Output the (X, Y) coordinate of the center of the cell containing the given text.  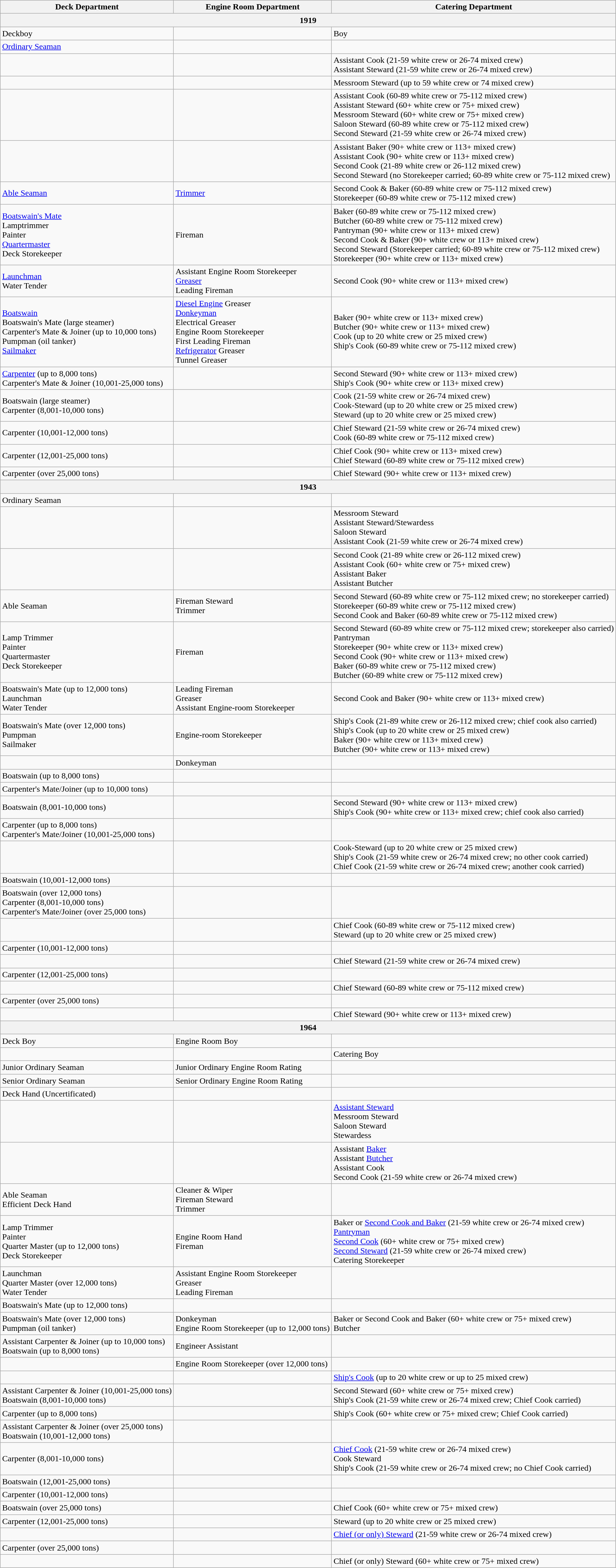
Deck Hand (Uncertificated) (87, 1094)
Boatswain's Mate (over 12,000 tons)Pumpman (oil tanker) (87, 1323)
Boatswain (12,001-25,000 tons) (87, 1481)
Assistant Carpenter & Joiner (over 25,000 tons)Boatswain (10,001-12,000 tons) (87, 1431)
Second Cook & Baker (60-89 white crew or 75-112 mixed crew)Storekeeper (60-89 white crew or 75-112 mixed crew) (474, 193)
Boatswain (10,001-12,000 tons) (87, 880)
Second Steward (60+ white crew or 75+ mixed crew)Ship's Cook (21-59 white crew or 26-74 mixed crew; Chief Cook carried) (474, 1395)
Cook (21-59 white crew or 26-74 mixed crew)Cook-Steward (up to 20 white crew or 25 mixed crew)Steward (up to 20 white crew or 25 mixed crew) (474, 406)
Catering Boy (474, 1054)
LaunchmanQuarter Master (over 12,000 tons)Water Tender (87, 1283)
Assistant Carpenter & Joiner (up to 10,000 tons)Boatswain (up to 8,000 tons) (87, 1346)
Deck Department (87, 7)
Lamp TrimmerPainterQuarter Master (up to 12,000 tons)Deck Storekeeper (87, 1241)
Messroom StewardAssistant Steward/StewardessSaloon StewardAssistant Cook (21-59 white crew or 26-74 mixed crew) (474, 527)
Carpenter (up to 8,000 tons)Carpenter's Mate/Joiner (10,001-25,000 tons) (87, 830)
Senior Ordinary Engine Room Rating (253, 1081)
Donkeyman (253, 762)
Boatswain (large steamer)Carpenter (8,001-10,000 tons) (87, 406)
1964 (308, 1027)
Lamp TrimmerPainterQuartermasterDeck Storekeeper (87, 652)
Chief Steward (21-59 white crew or 26-74 mixed crew)Cook (60-89 white crew or 75-112 mixed crew) (474, 433)
Leading FiremanGreaserAssistant Engine-room Storekeeper (253, 698)
Boatswain (over 12,000 tons)Carpenter (8,001-10,000 tons)Carpenter's Mate/Joiner (over 25,000 tons) (87, 903)
Engine-room Storekeeper (253, 735)
Boatswain's Mate (up to 12,000 tons)LaunchmanWater Tender (87, 698)
BoatswainBoatswain's Mate (large steamer)Carpenter's Mate & Joiner (up to 10,000 tons)Pumpman (oil tanker)Sailmaker (87, 332)
Second Steward (90+ white crew or 113+ mixed crew)Ship's Cook (90+ white crew or 113+ mixed crew; chief cook also carried) (474, 807)
Cleaner & WiperFireman StewardTrimmer (253, 1200)
Boatswain's Mate (over 12,000 tons)PumpmanSailmaker (87, 735)
Carpenter (up to 8,000 tons) (87, 1413)
Boatswain (8,001-10,000 tons) (87, 807)
Second Cook and Baker (90+ white crew or 113+ mixed crew) (474, 698)
Chief Cook (60+ white crew or 75+ mixed crew) (474, 1508)
Messroom Steward (up to 59 white crew or 74 mixed crew) (474, 83)
DonkeymanEngine Room Storekeeper (up to 12,000 tons) (253, 1323)
Steward (up to 20 white crew or 25 mixed crew) (474, 1521)
Deckboy (87, 33)
Carpenter (8,001-10,000 tons) (87, 1458)
Chief Cook (60-89 white crew or 75-112 mixed crew)Steward (up to 20 white crew or 25 mixed crew) (474, 930)
Chief (or only) Steward (60+ white crew or 75+ mixed crew) (474, 1561)
Boatswain's MateLamptrimmerPainterQuartermasterDeck Storekeeper (87, 234)
Fireman StewardTrimmer (253, 606)
1943 (308, 487)
Chief Steward (21-59 white crew or 26-74 mixed crew) (474, 961)
Boatswain (up to 8,000 tons) (87, 776)
Second Steward (90+ white crew or 113+ mixed crew)Ship's Cook (90+ white crew or 113+ mixed crew) (474, 378)
Carpenter's Mate/Joiner (up to 10,000 tons) (87, 789)
Chief Steward (60-89 white crew or 75-112 mixed crew) (474, 988)
Carpenter (up to 8,000 tons)Carpenter's Mate & Joiner (10,001-25,000 tons) (87, 378)
LaunchmanWater Tender (87, 281)
Junior Ordinary Engine Room Rating (253, 1067)
Boy (474, 33)
Catering Department (474, 7)
Ship's Cook (60+ white crew or 75+ mixed crew; Chief Cook carried) (474, 1413)
Chief (or only) Steward (21-59 white crew or 26-74 mixed crew) (474, 1535)
Assistant Carpenter & Joiner (10,001-25,000 tons)Boatswain (8,001-10,000 tons) (87, 1395)
Second Cook (21-89 white crew or 26-112 mixed crew)Assistant Cook (60+ white crew or 75+ mixed crew)Assistant BakerAssistant Butcher (474, 569)
Second Cook (90+ white crew or 113+ mixed crew) (474, 281)
Engine Room Storekeeper (over 12,000 tons) (253, 1364)
Chief Cook (90+ white crew or 113+ mixed crew)Chief Steward (60-89 white crew or 75-112 mixed crew) (474, 455)
Able SeamanEfficient Deck Hand (87, 1200)
Assistant BakerAssistant ButcherAssistant CookSecond Cook (21-59 white crew or 26-74 mixed crew) (474, 1163)
Engine Room Boy (253, 1041)
Diesel Engine GreaserDonkeymanElectrical GreaserEngine Room StorekeeperFirst Leading FiremanRefrigerator GreaserTunnel Greaser (253, 332)
Ship's Cook (up to 20 white crew or up to 25 mixed crew) (474, 1377)
1919 (308, 20)
Baker or Second Cook and Baker (60+ white crew or 75+ mixed crew)Butcher (474, 1323)
Chief Cook (21-59 white crew or 26-74 mixed crew)Cook StewardShip's Cook (21-59 white crew or 26-74 mixed crew; no Chief Cook carried) (474, 1458)
Boatswain's Mate (up to 12,000 tons) (87, 1305)
Engineer Assistant (253, 1346)
Trimmer (253, 193)
Boatswain (over 25,000 tons) (87, 1508)
Assistant StewardMessroom StewardSaloon StewardStewardess (474, 1122)
Junior Ordinary Seaman (87, 1067)
Senior Ordinary Seaman (87, 1081)
Deck Boy (87, 1041)
Assistant Cook (21-59 white crew or 26-74 mixed crew)Assistant Steward (21-59 white crew or 26-74 mixed crew) (474, 65)
Engine Room HandFireman (253, 1241)
Engine Room Department (253, 7)
